For the text-containing cell, return its midpoint in [x, y] coordinate format. 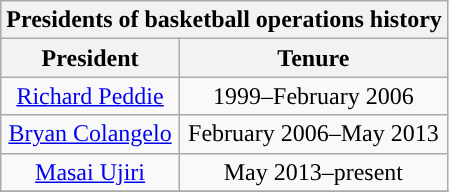
Tenure [313, 58]
Presidents of basketball operations history [224, 20]
Masai Ujiri [90, 172]
1999–February 2006 [313, 96]
President [90, 58]
Richard Peddie [90, 96]
May 2013–present [313, 172]
Bryan Colangelo [90, 134]
February 2006–May 2013 [313, 134]
